Return the [X, Y] coordinate for the center point of the cell that contains the specified text.  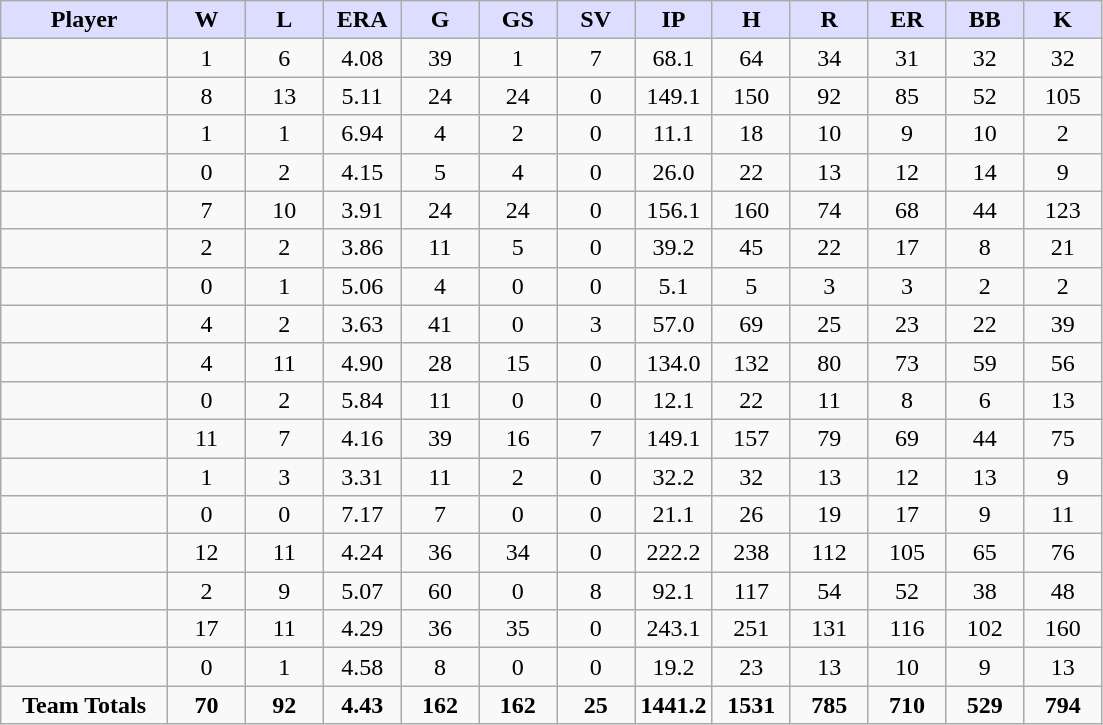
H [751, 20]
243.1 [674, 629]
IP [674, 20]
14 [985, 172]
4.90 [362, 362]
28 [440, 362]
1531 [751, 705]
92.1 [674, 591]
134.0 [674, 362]
80 [829, 362]
251 [751, 629]
785 [829, 705]
1441.2 [674, 705]
112 [829, 553]
4.58 [362, 667]
BB [985, 20]
21.1 [674, 515]
65 [985, 553]
79 [829, 438]
5.11 [362, 96]
L [284, 20]
5.07 [362, 591]
74 [829, 210]
150 [751, 96]
16 [518, 438]
57.0 [674, 324]
157 [751, 438]
4.29 [362, 629]
131 [829, 629]
6.94 [362, 134]
7.17 [362, 515]
123 [1063, 210]
64 [751, 58]
32.2 [674, 477]
5.06 [362, 286]
W [207, 20]
116 [907, 629]
41 [440, 324]
156.1 [674, 210]
19.2 [674, 667]
R [829, 20]
5.1 [674, 286]
68.1 [674, 58]
SV [596, 20]
26 [751, 515]
31 [907, 58]
529 [985, 705]
4.24 [362, 553]
Team Totals [84, 705]
18 [751, 134]
76 [1063, 553]
39.2 [674, 248]
3.31 [362, 477]
5.84 [362, 400]
38 [985, 591]
35 [518, 629]
710 [907, 705]
3.63 [362, 324]
19 [829, 515]
ER [907, 20]
73 [907, 362]
4.08 [362, 58]
59 [985, 362]
12.1 [674, 400]
26.0 [674, 172]
ERA [362, 20]
4.16 [362, 438]
238 [751, 553]
48 [1063, 591]
60 [440, 591]
3.86 [362, 248]
54 [829, 591]
102 [985, 629]
794 [1063, 705]
Player [84, 20]
4.43 [362, 705]
21 [1063, 248]
K [1063, 20]
45 [751, 248]
3.91 [362, 210]
G [440, 20]
222.2 [674, 553]
11.1 [674, 134]
132 [751, 362]
15 [518, 362]
75 [1063, 438]
GS [518, 20]
68 [907, 210]
70 [207, 705]
85 [907, 96]
56 [1063, 362]
4.15 [362, 172]
117 [751, 591]
